Find where the given text appears and provide that cell's center as [X, Y] coordinate. 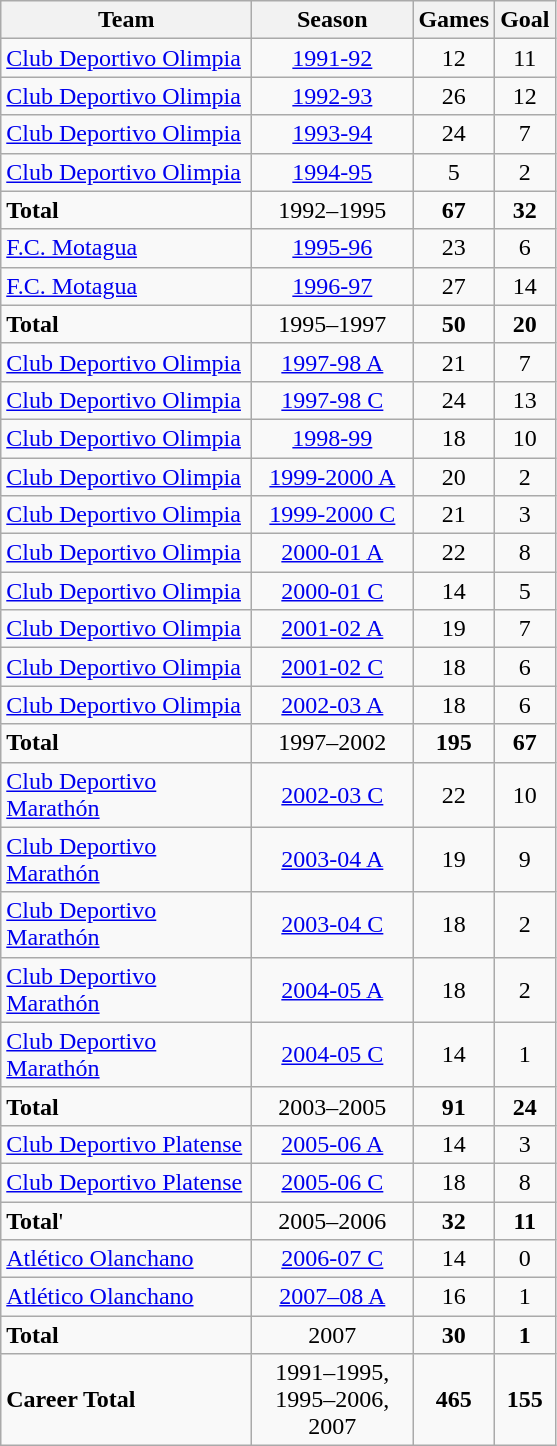
2001-02 A [332, 629]
Team [126, 20]
2003-04 C [332, 924]
13 [525, 400]
91 [454, 1106]
2004-05 A [332, 990]
26 [454, 96]
1997–2002 [332, 743]
2006-07 C [332, 1259]
2005-06 C [332, 1182]
0 [525, 1259]
2005-06 A [332, 1144]
2007 [332, 1335]
1996-97 [332, 286]
1992-93 [332, 96]
1992–1995 [332, 210]
50 [454, 324]
2002-03 C [332, 794]
Games [454, 20]
1991–1995, 1995–2006, 2007 [332, 1400]
2000-01 C [332, 591]
465 [454, 1400]
2003–2005 [332, 1106]
2002-03 A [332, 705]
1999-2000 C [332, 515]
2003-04 A [332, 860]
1999-2000 A [332, 477]
2000-01 A [332, 553]
1995–1997 [332, 324]
16 [454, 1297]
1991-92 [332, 58]
30 [454, 1335]
2001-02 C [332, 667]
1995-96 [332, 248]
1998-99 [332, 438]
1997-98 A [332, 362]
195 [454, 743]
2007–08 A [332, 1297]
Total' [126, 1221]
1997-98 C [332, 400]
155 [525, 1400]
Career Total [126, 1400]
Season [332, 20]
23 [454, 248]
1993-94 [332, 134]
2005–2006 [332, 1221]
Goal [525, 20]
1994-95 [332, 172]
27 [454, 286]
9 [525, 860]
2004-05 C [332, 1054]
